Extract the [x, y] coordinate from the center of the cell holding the provided text.  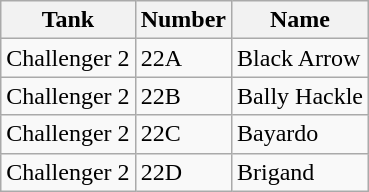
Bally Hackle [300, 96]
Number [183, 20]
Name [300, 20]
22D [183, 172]
22C [183, 134]
Tank [68, 20]
Bayardo [300, 134]
Black Arrow [300, 58]
22B [183, 96]
22A [183, 58]
Brigand [300, 172]
